From the cell containing the given text, extract its center point as (x, y) coordinate. 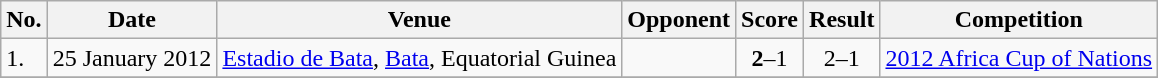
Date (132, 20)
Opponent (679, 20)
Venue (420, 20)
Result (842, 20)
Score (770, 20)
Competition (1019, 20)
25 January 2012 (132, 58)
No. (24, 20)
1. (24, 58)
Estadio de Bata, Bata, Equatorial Guinea (420, 58)
2012 Africa Cup of Nations (1019, 58)
